Find where the given text appears and provide that cell's center as [X, Y] coordinate. 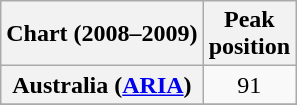
Peakposition [249, 34]
Australia (ARIA) [102, 85]
Chart (2008–2009) [102, 34]
91 [249, 85]
